Pinpoint the cell where the given text exists, returning its [X, Y] midpoint coordinate. 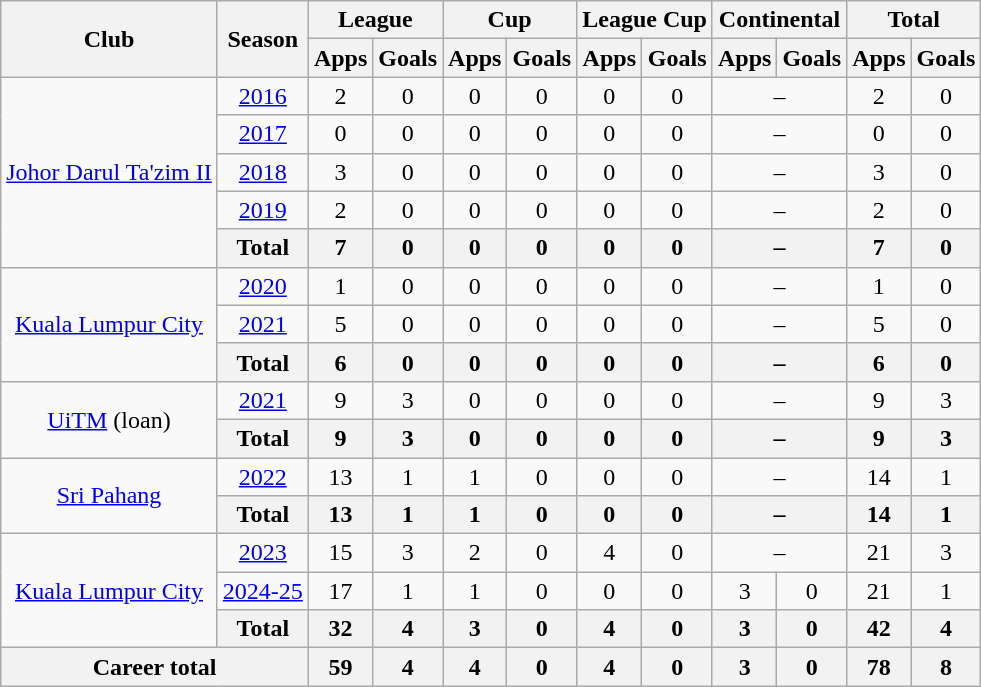
Johor Darul Ta'zim II [110, 172]
UiTM (loan) [110, 419]
2019 [262, 210]
2017 [262, 134]
32 [340, 629]
Career total [155, 667]
78 [879, 667]
8 [946, 667]
2018 [262, 172]
17 [340, 591]
2024-25 [262, 591]
League Cup [645, 20]
2016 [262, 96]
2023 [262, 553]
Club [110, 39]
Sri Pahang [110, 496]
Cup [510, 20]
2022 [262, 477]
2020 [262, 286]
59 [340, 667]
Season [262, 39]
League [375, 20]
Continental [779, 20]
15 [340, 553]
42 [879, 629]
